Return (x, y) of the center of cell containing provided text 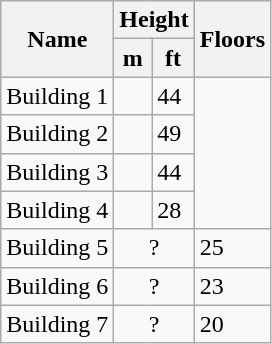
ft (174, 58)
Building 5 (58, 248)
25 (232, 248)
Floors (232, 39)
20 (232, 324)
Building 4 (58, 210)
28 (174, 210)
Building 6 (58, 286)
Building 2 (58, 134)
23 (232, 286)
Name (58, 39)
m (133, 58)
49 (174, 134)
Building 7 (58, 324)
Building 1 (58, 96)
Building 3 (58, 172)
Height (154, 20)
